Scan for the cell matching the given text and deliver its [X, Y] coordinate at center. 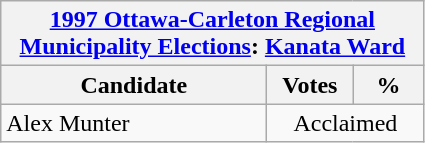
Votes [310, 85]
1997 Ottawa-Carleton Regional Municipality Elections: Kanata Ward [212, 34]
Candidate [134, 85]
% [388, 85]
Acclaimed [346, 123]
Alex Munter [134, 123]
